Determine the (X, Y) coordinate at the center of the cell enclosing the given text.  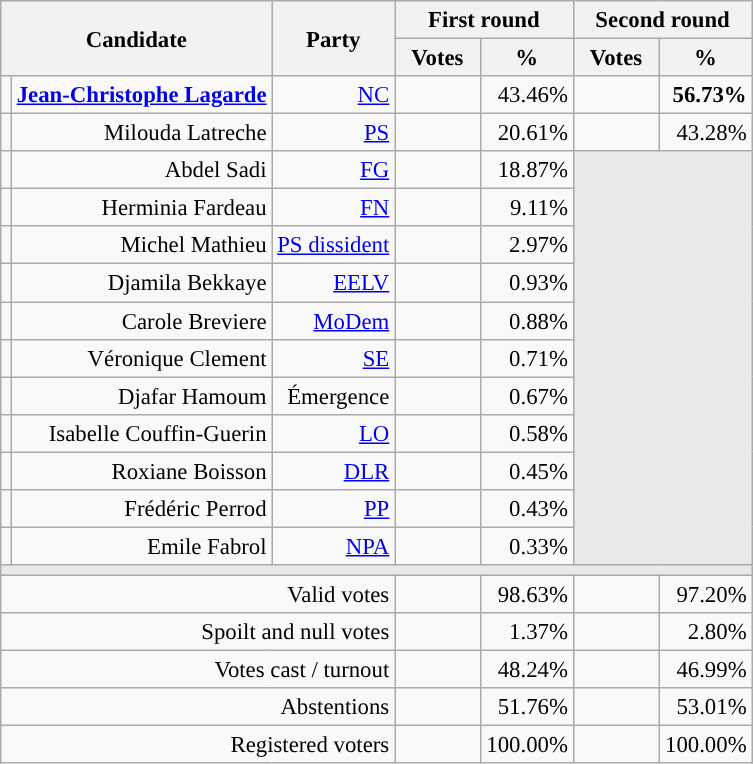
Véronique Clement (142, 358)
Candidate (136, 38)
Jean-Christophe Lagarde (142, 95)
Abdel Sadi (142, 170)
Emile Fabrol (142, 546)
Carole Breviere (142, 321)
Registered voters (198, 745)
48.24% (526, 670)
0.67% (526, 396)
Milouda Latreche (142, 133)
98.63% (526, 594)
Michel Mathieu (142, 245)
PP (334, 509)
0.88% (526, 321)
NPA (334, 546)
46.99% (706, 670)
Second round (662, 20)
Émergence (334, 396)
Spoilt and null votes (198, 632)
Roxiane Boisson (142, 471)
Valid votes (198, 594)
NC (334, 95)
56.73% (706, 95)
DLR (334, 471)
2.80% (706, 632)
43.28% (706, 133)
20.61% (526, 133)
PS dissident (334, 245)
PS (334, 133)
0.43% (526, 509)
43.46% (526, 95)
FN (334, 208)
Djafar Hamoum (142, 396)
0.93% (526, 283)
0.71% (526, 358)
Isabelle Couffin-Guerin (142, 433)
MoDem (334, 321)
0.33% (526, 546)
Votes cast / turnout (198, 670)
LO (334, 433)
Party (334, 38)
0.58% (526, 433)
97.20% (706, 594)
53.01% (706, 707)
SE (334, 358)
EELV (334, 283)
Djamila Bekkaye (142, 283)
1.37% (526, 632)
2.97% (526, 245)
18.87% (526, 170)
Frédéric Perrod (142, 509)
Herminia Fardeau (142, 208)
Abstentions (198, 707)
FG (334, 170)
9.11% (526, 208)
0.45% (526, 471)
51.76% (526, 707)
First round (484, 20)
